Pinpoint the cell where the given text exists, returning its [X, Y] midpoint coordinate. 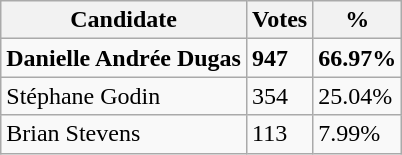
Votes [279, 20]
Stéphane Godin [124, 96]
Candidate [124, 20]
Danielle Andrée Dugas [124, 58]
947 [279, 58]
Brian Stevens [124, 134]
% [358, 20]
354 [279, 96]
25.04% [358, 96]
7.99% [358, 134]
66.97% [358, 58]
113 [279, 134]
